From the cell containing the given text, extract its center point as [X, Y] coordinate. 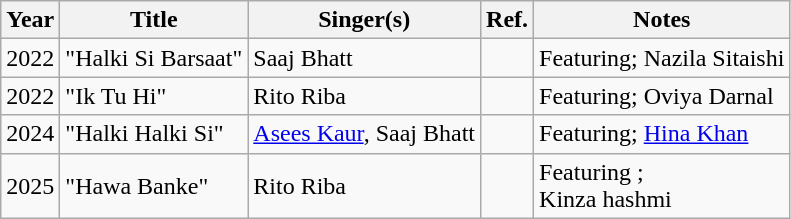
"Hawa Banke" [154, 186]
Asees Kaur, Saaj Bhatt [364, 134]
Featuring ;Kinza hashmi [662, 186]
Notes [662, 20]
"Halki Si Barsaat" [154, 58]
2024 [30, 134]
"Ik Tu Hi" [154, 96]
Featuring; Oviya Darnal [662, 96]
Featuring; Nazila Sitaishi [662, 58]
Year [30, 20]
"Halki Halki Si" [154, 134]
Singer(s) [364, 20]
Title [154, 20]
2025 [30, 186]
Featuring; Hina Khan [662, 134]
Ref. [508, 20]
Saaj Bhatt [364, 58]
